Pinpoint the cell where the given text exists, returning its [X, Y] midpoint coordinate. 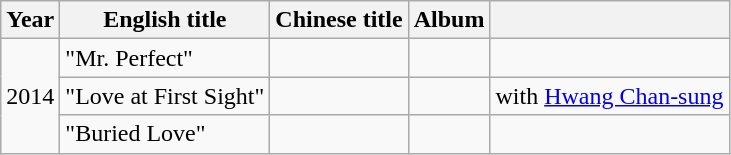
English title [165, 20]
Chinese title [339, 20]
"Mr. Perfect" [165, 58]
"Buried Love" [165, 134]
"Love at First Sight" [165, 96]
Year [30, 20]
2014 [30, 96]
with Hwang Chan-sung [610, 96]
Album [449, 20]
